Scan for the cell matching the given text and deliver its [x, y] coordinate at center. 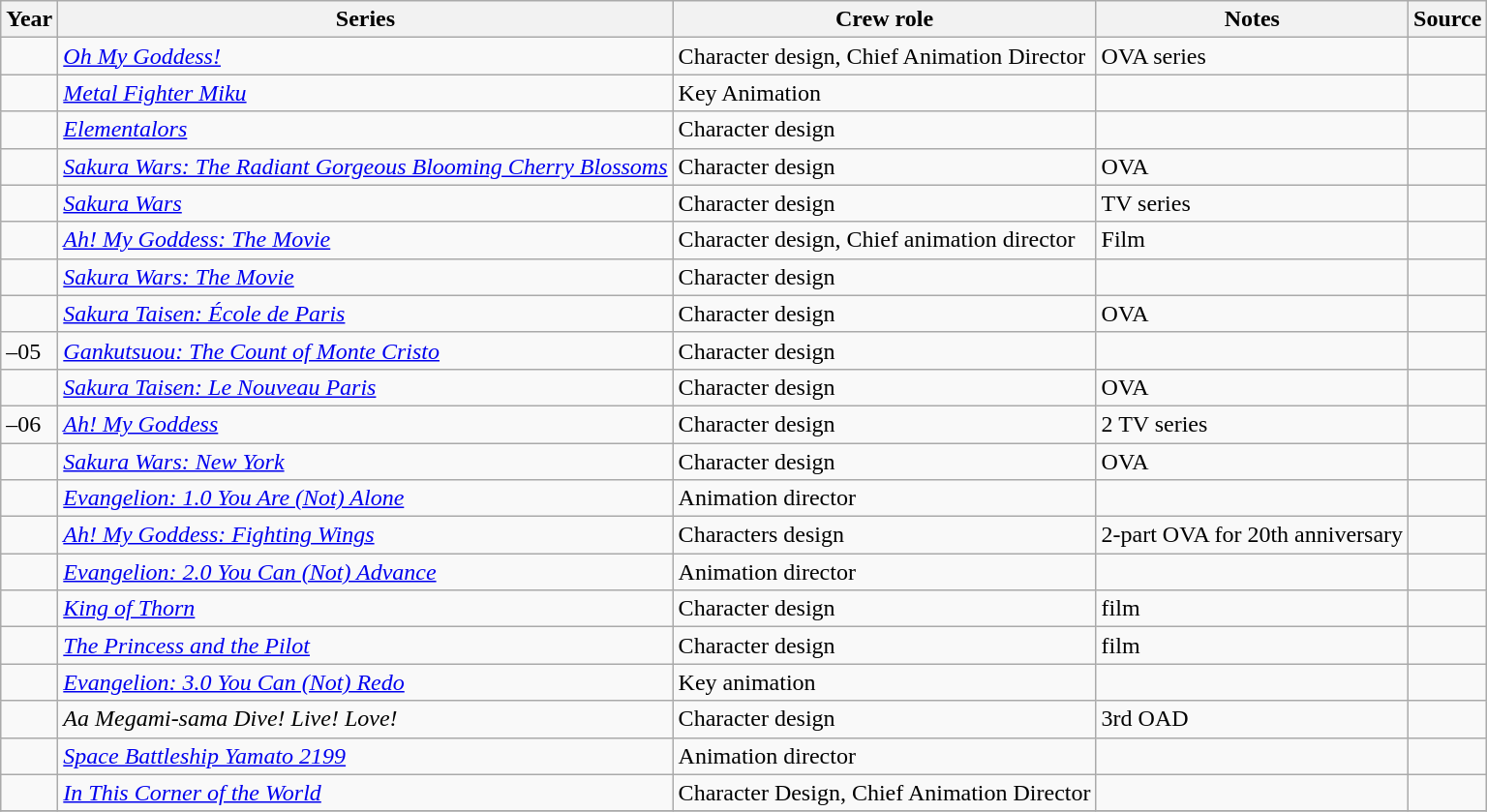
The Princess and the Pilot [366, 646]
TV series [1253, 203]
Oh My Goddess! [366, 56]
In This Corner of the World [366, 793]
3rd OAD [1253, 719]
Gankutsuou: The Count of Monte Cristo [366, 350]
King of Thorn [366, 609]
Film [1253, 240]
Character design, Chief animation director [885, 240]
Key Animation [885, 93]
Evangelion: 1.0 You Are (Not) Alone [366, 498]
Notes [1253, 19]
Sakura Wars: The Radiant Gorgeous Blooming Cherry Blossoms [366, 166]
Source [1448, 19]
Sakura Wars: The Movie [366, 277]
Sakura Taisen: École de Paris [366, 314]
–06 [29, 424]
Evangelion: 2.0 You Can (Not) Advance [366, 572]
Characters design [885, 535]
–05 [29, 350]
Character Design, Chief Animation Director [885, 793]
Metal Fighter Miku [366, 93]
2 TV series [1253, 424]
2-part OVA for 20th anniversary [1253, 535]
Evangelion: 3.0 You Can (Not) Redo [366, 682]
Aa Megami-sama Dive! Live! Love! [366, 719]
Ah! My Goddess: The Movie [366, 240]
OVA series [1253, 56]
Sakura Wars: New York [366, 462]
Sakura Wars [366, 203]
Space Battleship Yamato 2199 [366, 756]
Series [366, 19]
Sakura Taisen: Le Nouveau Paris [366, 387]
Ah! My Goddess [366, 424]
Year [29, 19]
Ah! My Goddess: Fighting Wings [366, 535]
Character design, Chief Animation Director [885, 56]
Key animation [885, 682]
Crew role [885, 19]
Elementalors [366, 130]
